For the text-containing cell, return its midpoint in (x, y) coordinate format. 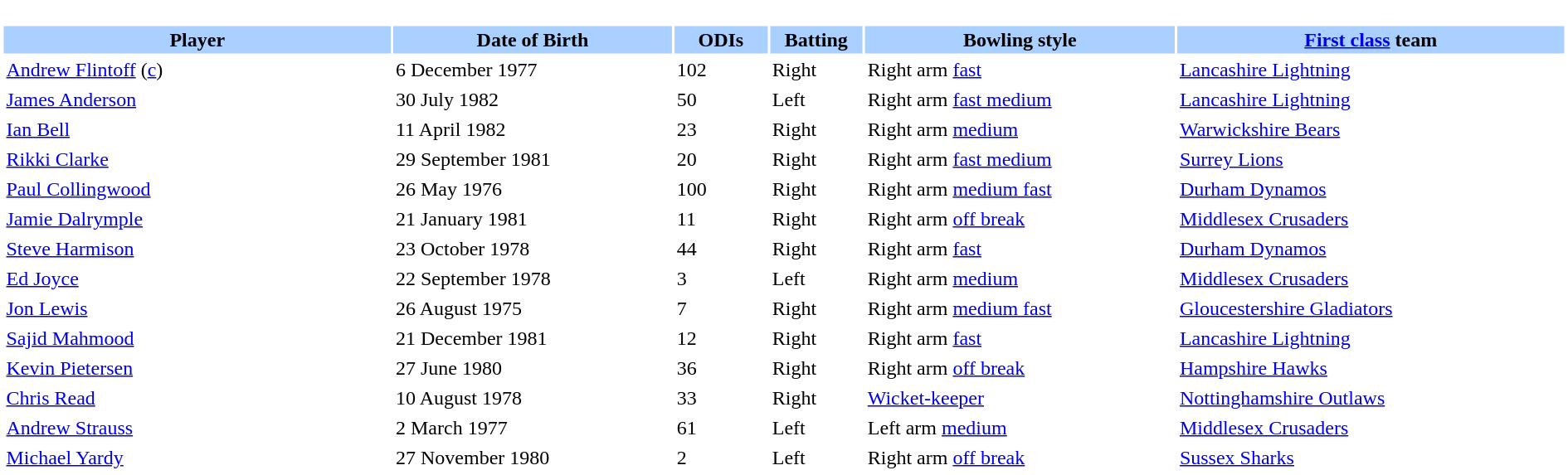
Player (197, 40)
30 July 1982 (533, 99)
102 (721, 70)
23 October 1978 (533, 249)
10 August 1978 (533, 398)
Batting (816, 40)
Paul Collingwood (197, 189)
21 December 1981 (533, 338)
Date of Birth (533, 40)
Ed Joyce (197, 279)
Andrew Strauss (197, 428)
Left arm medium (1020, 428)
26 August 1975 (533, 308)
26 May 1976 (533, 189)
James Anderson (197, 99)
First class team (1371, 40)
27 November 1980 (533, 458)
20 (721, 159)
61 (721, 428)
Chris Read (197, 398)
ODIs (721, 40)
27 June 1980 (533, 368)
21 January 1981 (533, 219)
Rikki Clarke (197, 159)
2 (721, 458)
23 (721, 129)
Kevin Pietersen (197, 368)
Warwickshire Bears (1371, 129)
Surrey Lions (1371, 159)
Sussex Sharks (1371, 458)
Nottinghamshire Outlaws (1371, 398)
Hampshire Hawks (1371, 368)
36 (721, 368)
Bowling style (1020, 40)
29 September 1981 (533, 159)
12 (721, 338)
44 (721, 249)
7 (721, 308)
50 (721, 99)
33 (721, 398)
Steve Harmison (197, 249)
Jon Lewis (197, 308)
11 April 1982 (533, 129)
Jamie Dalrymple (197, 219)
Gloucestershire Gladiators (1371, 308)
22 September 1978 (533, 279)
Wicket-keeper (1020, 398)
100 (721, 189)
3 (721, 279)
Sajid Mahmood (197, 338)
6 December 1977 (533, 70)
11 (721, 219)
Ian Bell (197, 129)
Michael Yardy (197, 458)
2 March 1977 (533, 428)
Andrew Flintoff (c) (197, 70)
